From the cell containing the given text, extract its center point as [X, Y] coordinate. 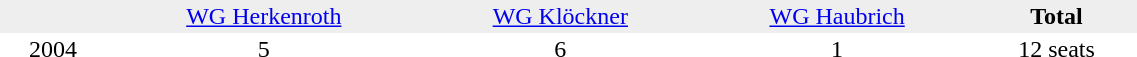
WG Herkenroth [264, 16]
WG Klöckner [560, 16]
WG Haubrich [838, 16]
